Detect which cell encompasses the target text, then output its (X, Y) center coordinate. 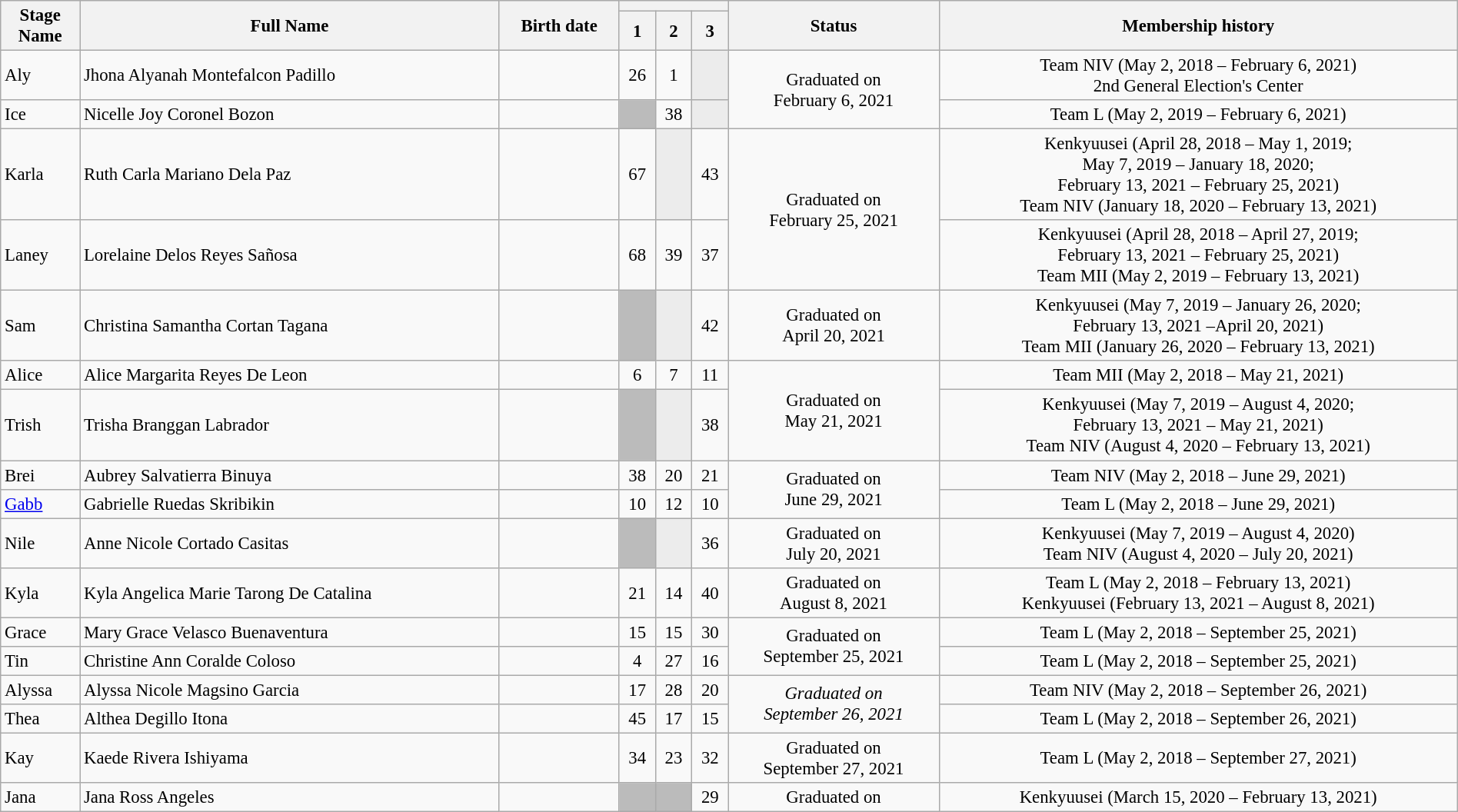
Full Name (290, 26)
Graduated onSeptember 26, 2021 (834, 704)
67 (637, 175)
Brei (40, 475)
Membership history (1198, 26)
Jana Ross Angeles (290, 797)
Team L (May 2, 2018 – June 29, 2021) (1198, 504)
Graduated on (834, 797)
2 (674, 31)
Kenkyuusei (May 7, 2019 – August 4, 2020;February 13, 2021 – May 21, 2021)Team NIV (August 4, 2020 – February 13, 2021) (1198, 425)
Christine Ann Coralde Coloso (290, 661)
39 (674, 255)
Team L (May 2, 2018 – September 26, 2021) (1198, 719)
Kenkyuusei (March 15, 2020 – February 13, 2021) (1198, 797)
Alyssa (40, 690)
StageName (40, 26)
Gabrielle Ruedas Skribikin (290, 504)
26 (637, 75)
Status (834, 26)
Tin (40, 661)
Trish (40, 425)
28 (674, 690)
Team NIV (May 2, 2018 – February 6, 2021)2nd General Election's Center (1198, 75)
4 (637, 661)
Nicelle Joy Coronel Bozon (290, 115)
Kenkyuusei (May 7, 2019 – August 4, 2020)Team NIV (August 4, 2020 – July 20, 2021) (1198, 543)
12 (674, 504)
42 (711, 326)
3 (711, 31)
Team NIV (May 2, 2018 – June 29, 2021) (1198, 475)
Gabb (40, 504)
Christina Samantha Cortan Tagana (290, 326)
Jhona Alyanah Montefalcon Padillo (290, 75)
14 (674, 592)
Team MII (May 2, 2018 – May 21, 2021) (1198, 376)
Graduated onFebruary 6, 2021 (834, 90)
Alyssa Nicole Magsino Garcia (290, 690)
Team L (May 2, 2018 – September 27, 2021) (1198, 758)
Aly (40, 75)
40 (711, 592)
Graduated onJune 29, 2021 (834, 489)
Althea Degillo Itona (290, 719)
Kenkyuusei (April 28, 2018 – April 27, 2019;February 13, 2021 – February 25, 2021)Team MII (May 2, 2019 – February 13, 2021) (1198, 255)
29 (711, 797)
Laney (40, 255)
11 (711, 376)
Jana (40, 797)
Graduated onJuly 20, 2021 (834, 543)
Birth date (559, 26)
Trisha Branggan Labrador (290, 425)
Graduated onMay 21, 2021 (834, 411)
Alice Margarita Reyes De Leon (290, 376)
Sam (40, 326)
Graduated onAugust 8, 2021 (834, 592)
27 (674, 661)
Karla (40, 175)
36 (711, 543)
37 (711, 255)
Graduated onSeptember 27, 2021 (834, 758)
43 (711, 175)
Graduated onFebruary 25, 2021 (834, 210)
Team NIV (May 2, 2018 – September 26, 2021) (1198, 690)
6 (637, 376)
Kyla (40, 592)
Kenkyuusei (May 7, 2019 – January 26, 2020;February 13, 2021 –April 20, 2021)Team MII (January 26, 2020 – February 13, 2021) (1198, 326)
45 (637, 719)
Thea (40, 719)
68 (637, 255)
Team L (May 2, 2018 – February 13, 2021)Kenkyuusei (February 13, 2021 – August 8, 2021) (1198, 592)
Ice (40, 115)
Kyla Angelica Marie Tarong De Catalina (290, 592)
34 (637, 758)
Anne Nicole Cortado Casitas (290, 543)
Kay (40, 758)
Graduated onApril 20, 2021 (834, 326)
Grace (40, 632)
Ruth Carla Mariano Dela Paz (290, 175)
Team L (May 2, 2019 – February 6, 2021) (1198, 115)
Aubrey Salvatierra Binuya (290, 475)
30 (711, 632)
Graduated onSeptember 25, 2021 (834, 646)
Alice (40, 376)
7 (674, 376)
23 (674, 758)
Mary Grace Velasco Buenaventura (290, 632)
Lorelaine Delos Reyes Sañosa (290, 255)
Nile (40, 543)
32 (711, 758)
Kaede Rivera Ishiyama (290, 758)
16 (711, 661)
